Pinpoint the cell where the given text exists, returning its [x, y] midpoint coordinate. 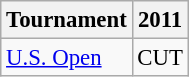
Tournament [66, 20]
2011 [160, 20]
U.S. Open [66, 58]
CUT [160, 58]
